Determine the (X, Y) coordinate at the center of the cell enclosing the given text.  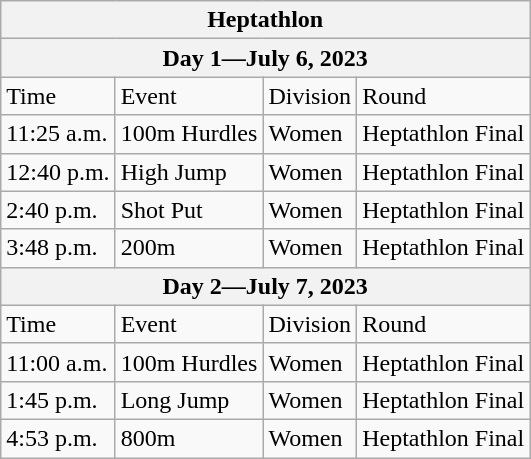
2:40 p.m. (58, 210)
3:48 p.m. (58, 248)
Day 2—July 7, 2023 (266, 286)
Day 1—July 6, 2023 (266, 58)
11:00 a.m. (58, 362)
12:40 p.m. (58, 172)
4:53 p.m. (58, 438)
Heptathlon (266, 20)
11:25 a.m. (58, 134)
800m (189, 438)
Shot Put (189, 210)
Long Jump (189, 400)
High Jump (189, 172)
1:45 p.m. (58, 400)
200m (189, 248)
